Identify which cell holds the provided text, then report its [X, Y] central coordinate. 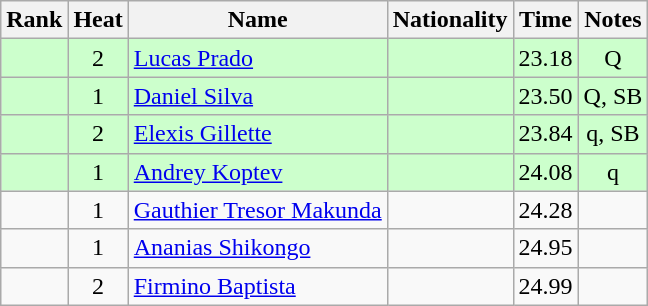
Firmino Baptista [258, 286]
24.95 [546, 248]
Elexis Gillette [258, 134]
23.18 [546, 58]
23.50 [546, 96]
Gauthier Tresor Makunda [258, 210]
23.84 [546, 134]
Name [258, 20]
Q [613, 58]
Heat [98, 20]
q, SB [613, 134]
24.08 [546, 172]
q [613, 172]
Rank [34, 20]
Time [546, 20]
Notes [613, 20]
Daniel Silva [258, 96]
Andrey Koptev [258, 172]
24.99 [546, 286]
24.28 [546, 210]
Nationality [450, 20]
Lucas Prado [258, 58]
Ananias Shikongo [258, 248]
Q, SB [613, 96]
